For the text-containing cell, return its midpoint in (X, Y) coordinate format. 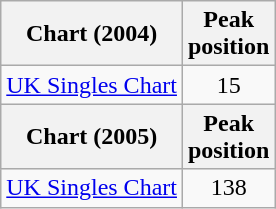
Chart (2004) (92, 34)
Chart (2005) (92, 136)
138 (228, 188)
15 (228, 85)
